Extract the (x, y) coordinate from the center of the cell holding the provided text.  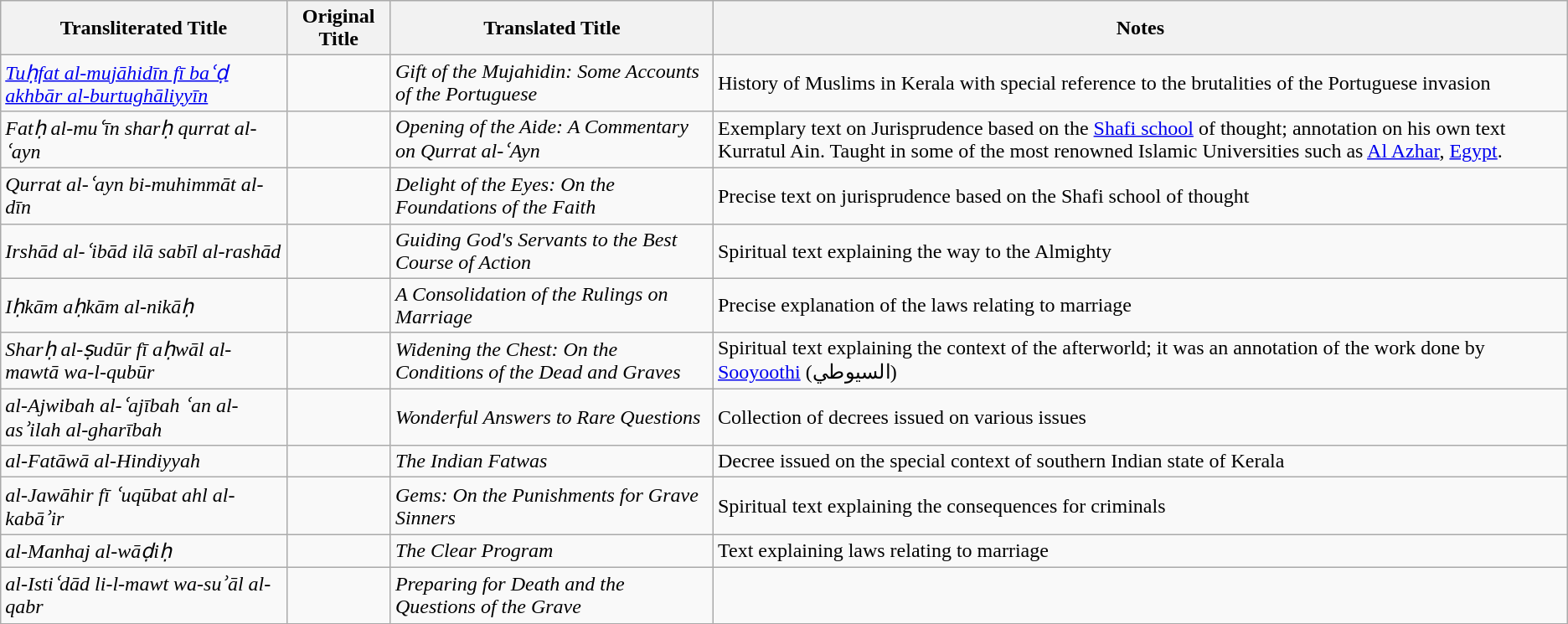
Precise explanation of the laws relating to marriage (1140, 305)
al-Manhaj al-wāḍiḥ (144, 551)
The Clear Program (551, 551)
al-Ajwibah al-ʿajībah ʿan al-asʾilah al-gharībah (144, 417)
Fatḥ al-muʿīn sharḥ qurrat al-ʿayn (144, 139)
Gems: On the Punishments for Grave Sinners (551, 506)
Original Title (338, 28)
Gift of the Mujahidin: Some Accounts of the Portuguese (551, 84)
al-Istiʿdād li-l-mawt wa-suʾāl al-qabr (144, 595)
al-Fatāwā al-Hindiyyah (144, 462)
Widening the Chest: On the Conditions of the Dead and Graves (551, 360)
A Consolidation of the Rulings on Marriage (551, 305)
Text explaining laws relating to marriage (1140, 551)
Sharḥ al-ṣudūr fī aḥwāl al-mawtā wa-l-qubūr (144, 360)
Notes (1140, 28)
Iḥkām aḥkām al-nikāḥ (144, 305)
Collection of decrees issued on various issues (1140, 417)
The Indian Fatwas (551, 462)
Spiritual text explaining the context of the afterworld; it was an annotation of the work done by Sooyoothi (السيوطي) (1140, 360)
Delight of the Eyes: On the Foundations of the Faith (551, 196)
History of Muslims in Kerala with special reference to the brutalities of the Portuguese invasion (1140, 84)
Opening of the Aide: A Commentary on Qurrat al-ʿAyn (551, 139)
Guiding God's Servants to the Best Course of Action (551, 251)
Preparing for Death and the Questions of the Grave (551, 595)
Qurrat al-ʿayn bi-muhimmāt al-dīn (144, 196)
Transliterated Title (144, 28)
Irshād al-ʿibād ilā sabīl al-rashād (144, 251)
Wonderful Answers to Rare Questions (551, 417)
Spiritual text explaining the consequences for criminals (1140, 506)
Translated Title (551, 28)
al-Jawāhir fī ʿuqūbat ahl al-kabāʾir (144, 506)
Tuḥfat al-mujāhidīn fī baʿḍ akhbār al-burtughāliyyīn (144, 84)
Precise text on jurisprudence based on the Shafi school of thought (1140, 196)
Decree issued on the special context of southern Indian state of Kerala (1140, 462)
Spiritual text explaining the way to the Almighty (1140, 251)
